Identify which cell holds the provided text, then report its [X, Y] central coordinate. 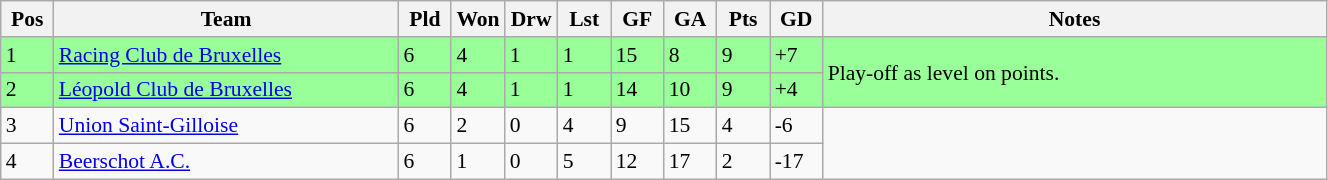
Pts [744, 19]
Notes [1075, 19]
5 [584, 162]
GF [638, 19]
8 [690, 55]
Play-off as level on points. [1075, 72]
+7 [796, 55]
17 [690, 162]
Union Saint-Gilloise [226, 126]
-6 [796, 126]
Lst [584, 19]
12 [638, 162]
Pld [424, 19]
-17 [796, 162]
GA [690, 19]
Racing Club de Bruxelles [226, 55]
Pos [28, 19]
Beerschot A.C. [226, 162]
GD [796, 19]
Team [226, 19]
10 [690, 90]
+4 [796, 90]
14 [638, 90]
Won [478, 19]
Drw [532, 19]
3 [28, 126]
Léopold Club de Bruxelles [226, 90]
